From the cell containing the given text, extract its center point as (X, Y) coordinate. 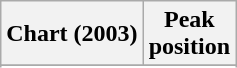
Peakposition (189, 34)
Chart (2003) (72, 34)
